Detect which cell encompasses the target text, then output its [X, Y] center coordinate. 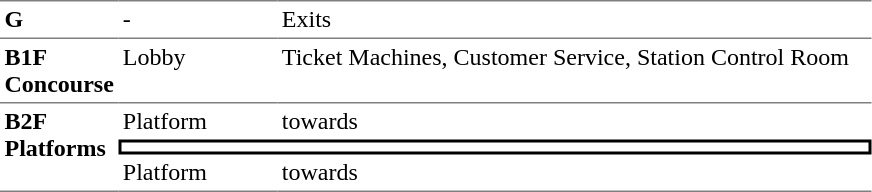
G [59, 19]
Lobby [198, 71]
B1FConcourse [59, 71]
Ticket Machines, Customer Service, Station Control Room [574, 71]
B2FPlatforms [59, 148]
Exits [574, 19]
- [198, 19]
